Scan for the cell matching the given text and deliver its [x, y] coordinate at center. 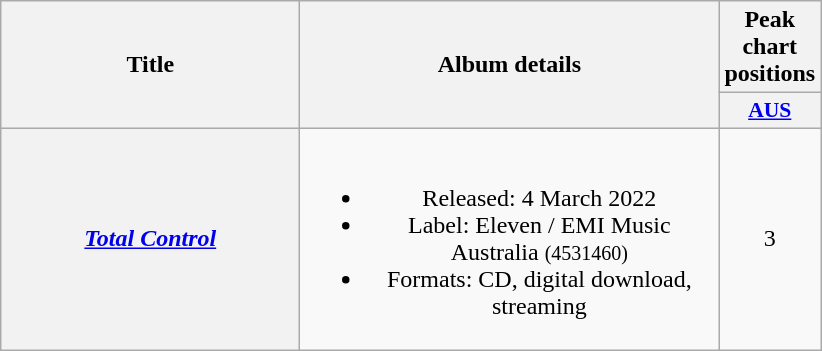
Title [150, 65]
Total Control [150, 238]
Peak chart positions [770, 47]
AUS [770, 111]
Album details [510, 65]
3 [770, 238]
Released: 4 March 2022Label: Eleven / EMI Music Australia (4531460)Formats: CD, digital download, streaming [510, 238]
